Provide the (X, Y) coordinate of the cell's center where the given text is located.  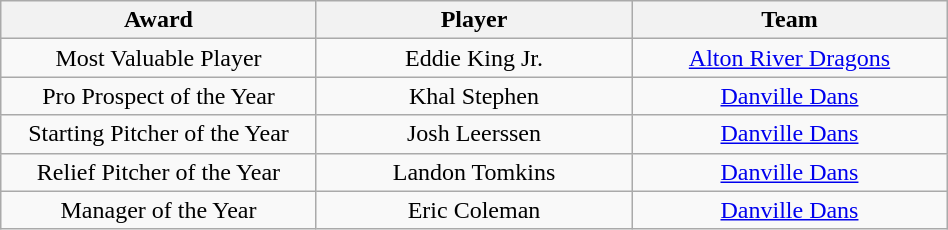
Landon Tomkins (474, 172)
Josh Leerssen (474, 134)
Alton River Dragons (790, 58)
Relief Pitcher of the Year (158, 172)
Khal Stephen (474, 96)
Player (474, 20)
Most Valuable Player (158, 58)
Award (158, 20)
Pro Prospect of the Year (158, 96)
Manager of the Year (158, 210)
Eddie King Jr. (474, 58)
Eric Coleman (474, 210)
Starting Pitcher of the Year (158, 134)
Team (790, 20)
